Scan for the cell matching the given text and deliver its (X, Y) coordinate at center. 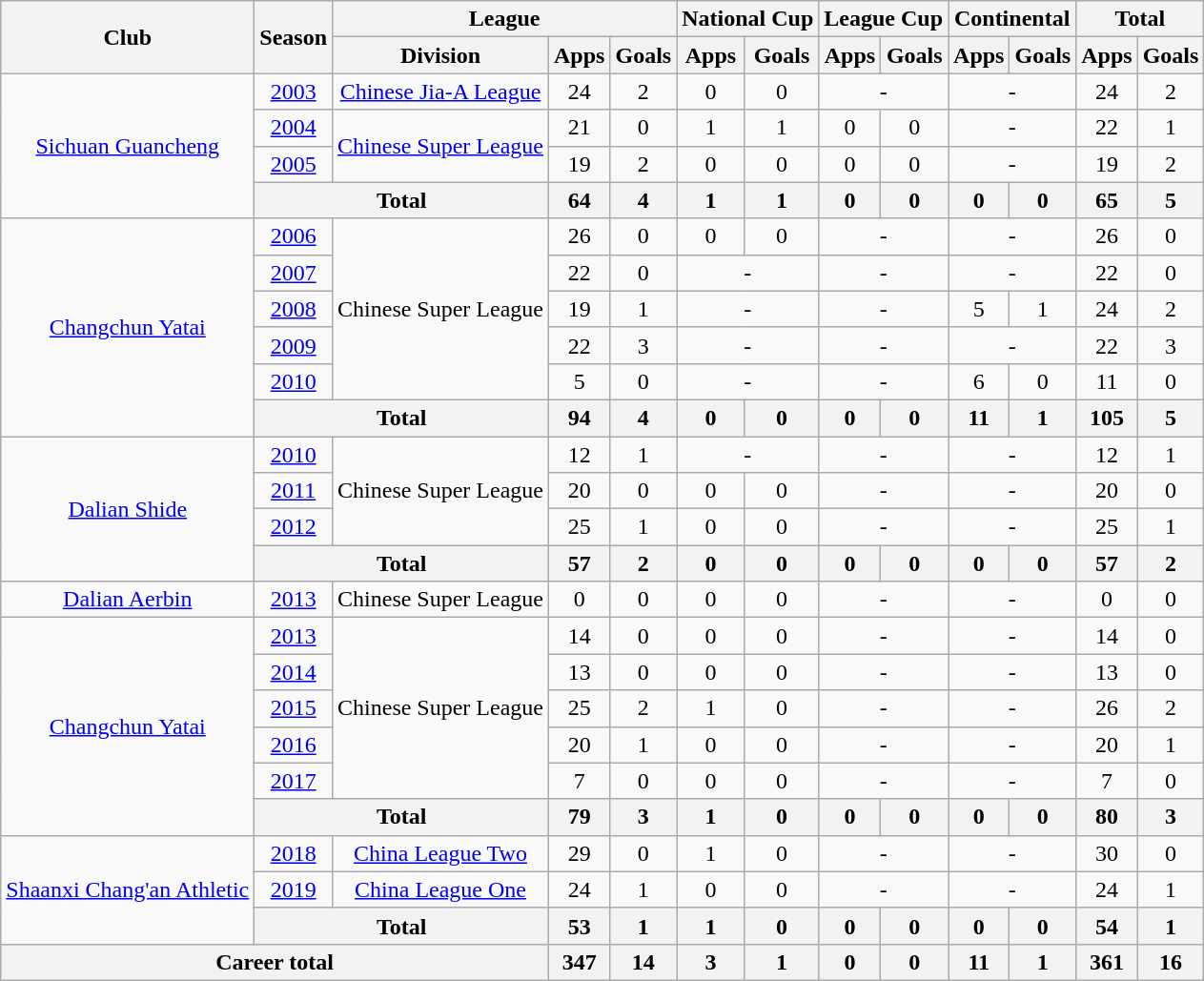
China League One (440, 889)
Club (128, 37)
2006 (294, 236)
347 (580, 962)
2011 (294, 491)
2017 (294, 781)
29 (580, 853)
National Cup (747, 19)
Continental (1012, 19)
2009 (294, 345)
2015 (294, 708)
China League Two (440, 853)
2003 (294, 92)
League (505, 19)
Chinese Jia-A League (440, 92)
2005 (294, 164)
Division (440, 55)
2019 (294, 889)
League Cup (884, 19)
Season (294, 37)
Career total (275, 962)
2014 (294, 672)
Shaanxi Chang'an Athletic (128, 889)
2008 (294, 309)
2016 (294, 745)
105 (1107, 418)
80 (1107, 817)
Dalian Aerbin (128, 600)
64 (580, 200)
Sichuan Guancheng (128, 146)
361 (1107, 962)
79 (580, 817)
21 (580, 128)
94 (580, 418)
65 (1107, 200)
54 (1107, 926)
6 (979, 381)
2012 (294, 527)
2004 (294, 128)
2007 (294, 273)
30 (1107, 853)
2018 (294, 853)
Dalian Shide (128, 509)
16 (1171, 962)
53 (580, 926)
